Determine the (X, Y) coordinate at the center of the cell enclosing the given text.  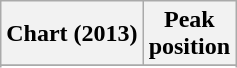
Chart (2013) (72, 34)
Peakposition (189, 34)
